Scan for the cell matching the given text and deliver its [X, Y] coordinate at center. 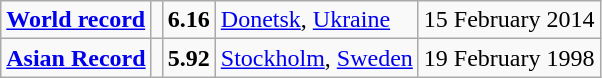
6.16 [188, 20]
Donetsk, Ukraine [316, 20]
World record [76, 20]
5.92 [188, 58]
15 February 2014 [509, 20]
19 February 1998 [509, 58]
Stockholm, Sweden [316, 58]
Asian Record [76, 58]
